Find where the given text appears and provide that cell's center as [x, y] coordinate. 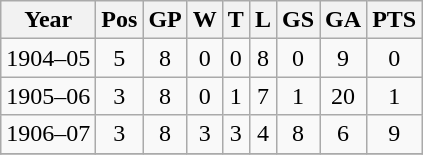
4 [262, 134]
1906–07 [48, 134]
GS [298, 20]
1905–06 [48, 96]
GA [344, 20]
Year [48, 20]
GP [165, 20]
T [236, 20]
Pos [120, 20]
7 [262, 96]
20 [344, 96]
W [204, 20]
1904–05 [48, 58]
6 [344, 134]
PTS [394, 20]
L [262, 20]
5 [120, 58]
